Pinpoint the cell where the given text exists, returning its [X, Y] midpoint coordinate. 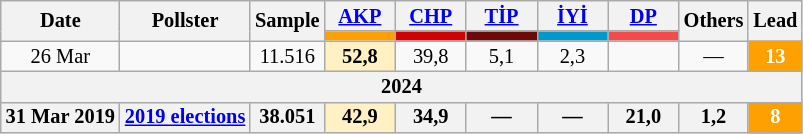
8 [775, 118]
AKP [360, 16]
2024 [402, 86]
21,0 [644, 118]
13 [775, 56]
CHP [430, 16]
Sample [287, 20]
TİP [502, 16]
DP [644, 16]
31 Mar 2019 [60, 118]
2019 elections [185, 118]
11.516 [287, 56]
Pollster [185, 20]
39,8 [430, 56]
38.051 [287, 118]
26 Mar [60, 56]
Date [60, 20]
İYİ [572, 16]
Lead [775, 20]
34,9 [430, 118]
42,9 [360, 118]
Others [714, 20]
52,8 [360, 56]
2,3 [572, 56]
5,1 [502, 56]
1,2 [714, 118]
